Determine the (X, Y) coordinate at the center of the cell enclosing the given text.  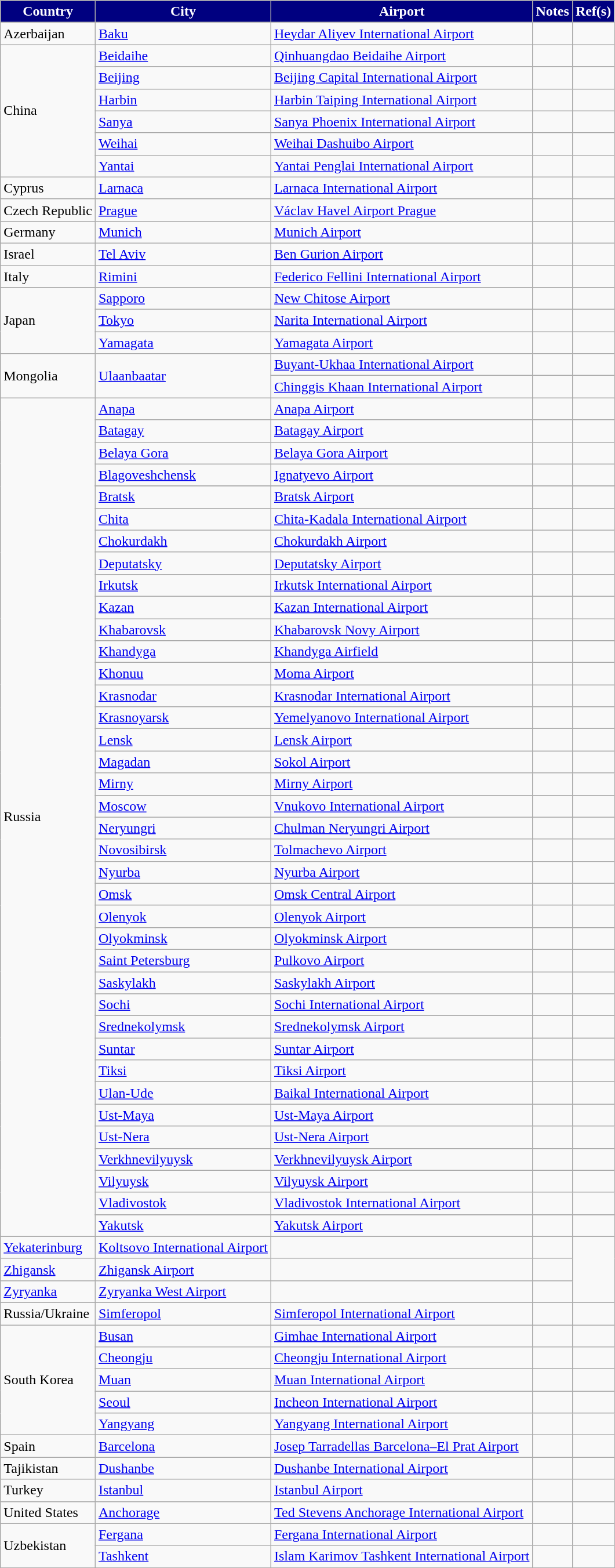
Rimini (183, 277)
Istanbul (183, 1490)
Ust-Maya (183, 1115)
Prague (183, 210)
Zyryanka (48, 1291)
Neryungri (183, 828)
Krasnodar (183, 696)
Muan (183, 1380)
Krasnodar International Airport (402, 696)
Yakutsk Airport (402, 1225)
Anapa (183, 409)
Anapa Airport (402, 409)
Fergana International Airport (402, 1534)
Notes (552, 12)
Italy (48, 277)
Zhigansk (48, 1269)
Olyokminsk Airport (402, 938)
Chulman Neryungri Airport (402, 828)
Krasnoyarsk (183, 718)
Belaya Gora Airport (402, 453)
Yangyang (183, 1424)
Ulaanbaatar (183, 376)
Ust-Nera Airport (402, 1137)
Germany (48, 232)
Kazan (183, 607)
Irkutsk International Airport (402, 585)
Spain (48, 1446)
Belaya Gora (183, 453)
Deputatsky (183, 563)
Ben Gurion Airport (402, 254)
Simferopol (183, 1313)
Yekaterinburg (48, 1247)
Tolmachevo Airport (402, 850)
Chita-Kadala International Airport (402, 519)
Mirny Airport (402, 784)
Zyryanka West Airport (183, 1291)
Dushanbe International Airport (402, 1468)
Buyant-Ukhaa International Airport (402, 365)
Weihai (183, 144)
New Chitose Airport (402, 299)
Gimhae International Airport (402, 1335)
Khonuu (183, 674)
Yemelyanovo International Airport (402, 718)
Yantai (183, 166)
Khabarovsk Novy Airport (402, 629)
Khandyga Airfield (402, 652)
Sochi (183, 1005)
Kazan International Airport (402, 607)
Russia (48, 817)
Olenyok (183, 916)
Nyurba Airport (402, 872)
Chita (183, 519)
Yamagata (183, 343)
Václav Havel Airport Prague (402, 210)
Japan (48, 321)
Anchorage (183, 1512)
Bratsk Airport (402, 497)
Sochi International Airport (402, 1005)
Beijing Capital International Airport (402, 78)
Lensk Airport (402, 740)
Blagoveshchensk (183, 475)
Ulan-Ude (183, 1093)
China (48, 111)
Deputatsky Airport (402, 563)
Busan (183, 1335)
Cheongju (183, 1358)
Saskylakh (183, 983)
Mirny (183, 784)
Munich Airport (402, 232)
Harbin (183, 100)
City (183, 12)
Chokurdakh Airport (402, 541)
Verkhnevilyuysk Airport (402, 1159)
Incheon International Airport (402, 1402)
Srednekolymsk (183, 1027)
Suntar Airport (402, 1049)
Moma Airport (402, 674)
Seoul (183, 1402)
Country (48, 12)
Baikal International Airport (402, 1093)
Omsk (183, 894)
Azerbaijan (48, 34)
Omsk Central Airport (402, 894)
Vilyuysk (183, 1181)
Larnaca (183, 188)
Russia/Ukraine (48, 1313)
Bratsk (183, 497)
Barcelona (183, 1446)
Tokyo (183, 321)
Tel Aviv (183, 254)
Yamagata Airport (402, 343)
Novosibirsk (183, 850)
Srednekolymsk Airport (402, 1027)
Cheongju International Airport (402, 1358)
Federico Fellini International Airport (402, 277)
Vladivostok (183, 1203)
Vladivostok International Airport (402, 1203)
Batagay (183, 431)
Ust-Maya Airport (402, 1115)
Weihai Dashuibo Airport (402, 144)
Saskylakh Airport (402, 983)
Magadan (183, 762)
Irkutsk (183, 585)
Verkhnevilyuysk (183, 1159)
Vilyuysk Airport (402, 1181)
Yangyang International Airport (402, 1424)
Yantai Penglai International Airport (402, 166)
Istanbul Airport (402, 1490)
Nyurba (183, 872)
Islam Karimov Tashkent International Airport (402, 1556)
Koltsovo International Airport (183, 1247)
Tiksi (183, 1071)
South Korea (48, 1380)
Dushanbe (183, 1468)
Larnaca International Airport (402, 188)
Turkey (48, 1490)
Mongolia (48, 376)
Zhigansk Airport (183, 1269)
Muan International Airport (402, 1380)
Sanya Phoenix International Airport (402, 122)
Tajikistan (48, 1468)
Saint Petersburg (183, 960)
Chokurdakh (183, 541)
Uzbekistan (48, 1545)
Sapporo (183, 299)
Suntar (183, 1049)
Ted Stevens Anchorage International Airport (402, 1512)
Batagay Airport (402, 431)
Tashkent (183, 1556)
Yakutsk (183, 1225)
Narita International Airport (402, 321)
Harbin Taiping International Airport (402, 100)
Khandyga (183, 652)
Israel (48, 254)
Simferopol International Airport (402, 1313)
Qinhuangdao Beidaihe Airport (402, 56)
Ignatyevo Airport (402, 475)
Sokol Airport (402, 762)
Pulkovo Airport (402, 960)
Fergana (183, 1534)
United States (48, 1512)
Airport (402, 12)
Ust-Nera (183, 1137)
Tiksi Airport (402, 1071)
Sanya (183, 122)
Czech Republic (48, 210)
Cyprus (48, 188)
Munich (183, 232)
Moscow (183, 806)
Vnukovo International Airport (402, 806)
Beidaihe (183, 56)
Beijing (183, 78)
Lensk (183, 740)
Josep Tarradellas Barcelona–El Prat Airport (402, 1446)
Khabarovsk (183, 629)
Baku (183, 34)
Olyokminsk (183, 938)
Heydar Aliyev International Airport (402, 34)
Olenyok Airport (402, 916)
Chinggis Khaan International Airport (402, 387)
Ref(s) (593, 12)
